From the cell containing the given text, extract its center point as [x, y] coordinate. 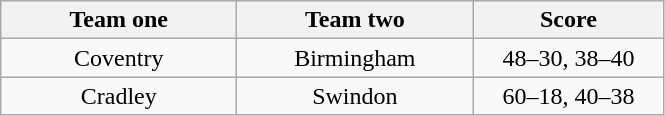
60–18, 40–38 [568, 96]
48–30, 38–40 [568, 58]
Swindon [355, 96]
Score [568, 20]
Birmingham [355, 58]
Coventry [119, 58]
Team one [119, 20]
Team two [355, 20]
Cradley [119, 96]
